Capture the cell that displays the provided text and extract its (x, y) central coordinate. 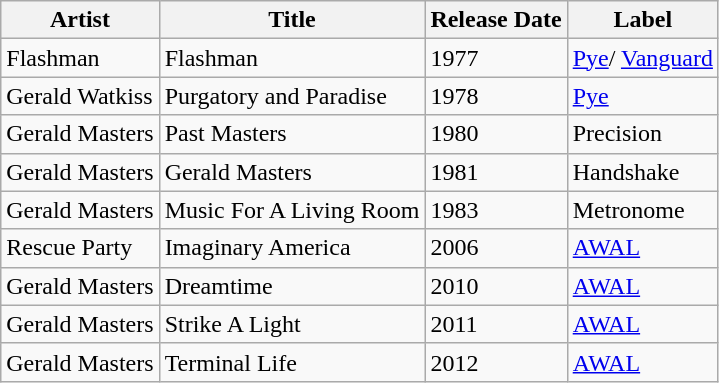
Metronome (642, 210)
Title (292, 20)
Music For A Living Room (292, 210)
1981 (496, 172)
Pye (642, 96)
Gerald Watkiss (80, 96)
Label (642, 20)
1983 (496, 210)
Dreamtime (292, 286)
Handshake (642, 172)
Imaginary America (292, 248)
1978 (496, 96)
1980 (496, 134)
Terminal Life (292, 362)
Pye/ Vanguard (642, 58)
Past Masters (292, 134)
2006 (496, 248)
Purgatory and Paradise (292, 96)
Precision (642, 134)
Rescue Party (80, 248)
2012 (496, 362)
Artist (80, 20)
2010 (496, 286)
Strike A Light (292, 324)
1977 (496, 58)
Release Date (496, 20)
2011 (496, 324)
